Provide the (x, y) coordinate of the cell's center where the given text is located.  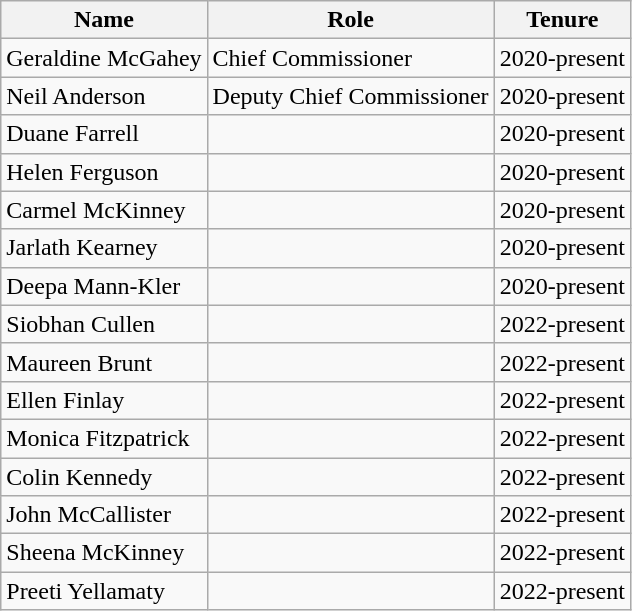
Tenure (562, 20)
Sheena McKinney (104, 553)
Monica Fitzpatrick (104, 438)
Duane Farrell (104, 134)
Role (350, 20)
Carmel McKinney (104, 210)
Name (104, 20)
Ellen Finlay (104, 400)
Deputy Chief Commissioner (350, 96)
Preeti Yellamaty (104, 591)
John McCallister (104, 515)
Deepa Mann-Kler (104, 286)
Chief Commissioner (350, 58)
Helen Ferguson (104, 172)
Siobhan Cullen (104, 324)
Geraldine McGahey (104, 58)
Jarlath Kearney (104, 248)
Neil Anderson (104, 96)
Colin Kennedy (104, 477)
Maureen Brunt (104, 362)
